Search for the cell housing the specified text and yield its (x, y) center coordinate. 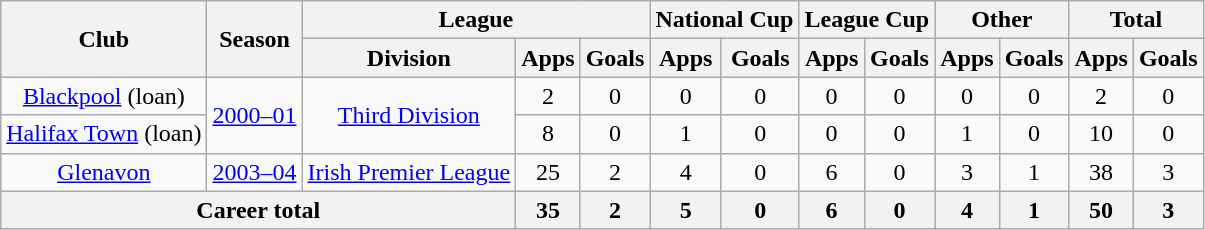
Third Division (409, 115)
Division (409, 58)
Glenavon (104, 172)
League Cup (867, 20)
Season (254, 39)
Irish Premier League (409, 172)
2000–01 (254, 115)
Total (1136, 20)
Career total (258, 210)
35 (548, 210)
2003–04 (254, 172)
38 (1101, 172)
National Cup (724, 20)
25 (548, 172)
Club (104, 39)
50 (1101, 210)
Other (1002, 20)
League (476, 20)
10 (1101, 134)
Blackpool (loan) (104, 96)
Halifax Town (loan) (104, 134)
8 (548, 134)
5 (686, 210)
